Capture the cell that displays the provided text and extract its (X, Y) central coordinate. 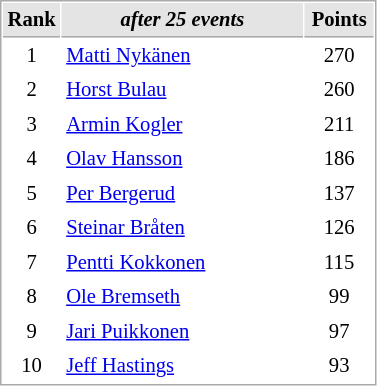
260 (340, 90)
115 (340, 262)
Matti Nykänen (183, 56)
3 (32, 124)
99 (340, 296)
126 (340, 228)
Jeff Hastings (183, 366)
Steinar Bråten (183, 228)
97 (340, 332)
Pentti Kokkonen (183, 262)
1 (32, 56)
7 (32, 262)
186 (340, 158)
Jari Puikkonen (183, 332)
Olav Hansson (183, 158)
Rank (32, 20)
93 (340, 366)
after 25 events (183, 20)
Per Bergerud (183, 194)
5 (32, 194)
270 (340, 56)
Armin Kogler (183, 124)
10 (32, 366)
137 (340, 194)
6 (32, 228)
9 (32, 332)
Ole Bremseth (183, 296)
Horst Bulau (183, 90)
8 (32, 296)
211 (340, 124)
2 (32, 90)
4 (32, 158)
Points (340, 20)
